For the text-containing cell, return its midpoint in (x, y) coordinate format. 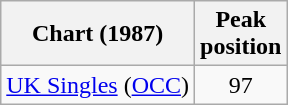
Chart (1987) (98, 34)
Peakposition (241, 34)
UK Singles (OCC) (98, 85)
97 (241, 85)
